Find where the given text appears and provide that cell's center as [x, y] coordinate. 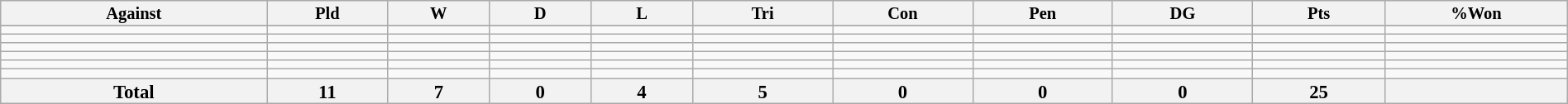
Total [134, 91]
L [642, 13]
DG [1183, 13]
W [438, 13]
11 [327, 91]
Pld [327, 13]
%Won [1477, 13]
Pts [1319, 13]
5 [762, 91]
4 [642, 91]
Against [134, 13]
7 [438, 91]
25 [1319, 91]
Pen [1042, 13]
Tri [762, 13]
D [541, 13]
Con [903, 13]
